From the cell containing the given text, extract its center point as [x, y] coordinate. 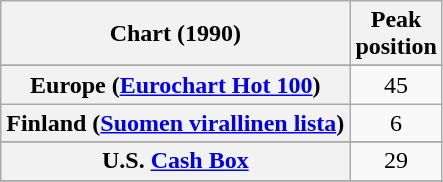
Europe (Eurochart Hot 100) [176, 85]
U.S. Cash Box [176, 161]
Chart (1990) [176, 34]
Finland (Suomen virallinen lista) [176, 123]
6 [396, 123]
45 [396, 85]
29 [396, 161]
Peakposition [396, 34]
